From the cell containing the given text, extract its center point as [x, y] coordinate. 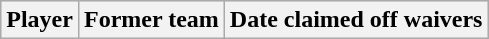
Player [40, 20]
Former team [151, 20]
Date claimed off waivers [356, 20]
